For the text-containing cell, return its midpoint in (x, y) coordinate format. 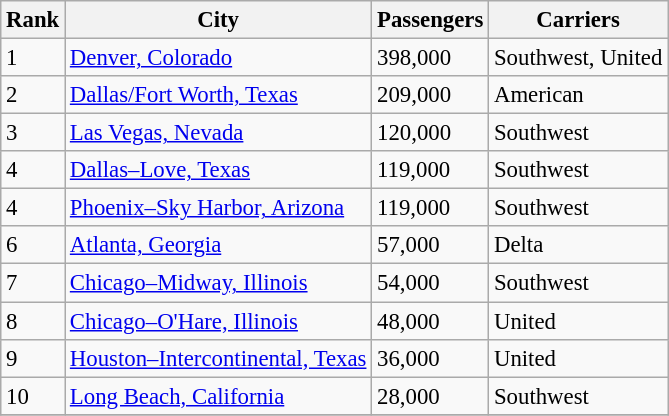
57,000 (430, 245)
54,000 (430, 283)
6 (33, 245)
Chicago–Midway, Illinois (218, 283)
120,000 (430, 133)
398,000 (430, 58)
Denver, Colorado (218, 58)
Chicago–O'Hare, Illinois (218, 321)
9 (33, 358)
8 (33, 321)
Long Beach, California (218, 396)
10 (33, 396)
Southwest, United (578, 58)
Passengers (430, 20)
Rank (33, 20)
1 (33, 58)
Atlanta, Georgia (218, 245)
3 (33, 133)
Dallas–Love, Texas (218, 170)
209,000 (430, 95)
2 (33, 95)
Phoenix–Sky Harbor, Arizona (218, 208)
36,000 (430, 358)
American (578, 95)
48,000 (430, 321)
Houston–Intercontinental, Texas (218, 358)
City (218, 20)
Carriers (578, 20)
Las Vegas, Nevada (218, 133)
7 (33, 283)
Delta (578, 245)
Dallas/Fort Worth, Texas (218, 95)
28,000 (430, 396)
